Output the [x, y] coordinate of the center of the cell containing the given text.  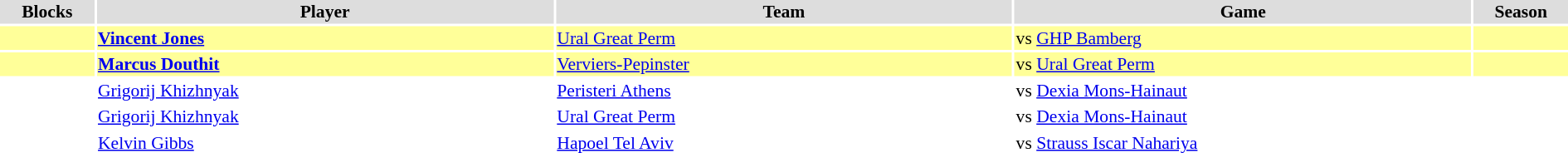
Peristeri Athens [784, 90]
Team [784, 12]
Season [1521, 12]
Player [325, 12]
vs GHP Bamberg [1243, 38]
vs Ural Great Perm [1243, 64]
Vincent Jones [325, 38]
Blocks [47, 12]
Verviers-Pepinster [784, 64]
Game [1243, 12]
Marcus Douthit [325, 64]
